Locate the cell with the specified text and output its (X, Y) center coordinate. 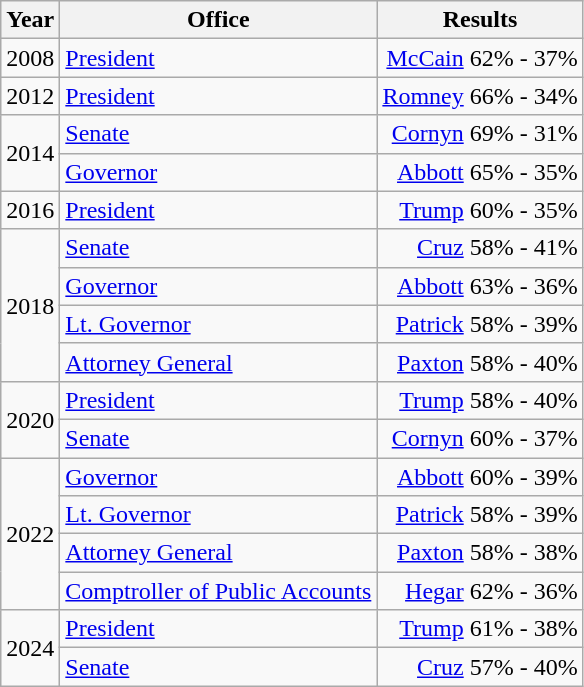
2008 (30, 58)
Abbott 63% - 36% (480, 286)
2016 (30, 210)
Cruz 57% - 40% (480, 667)
Cruz 58% - 41% (480, 248)
Romney 66% - 34% (480, 96)
Trump 60% - 35% (480, 210)
2022 (30, 534)
2024 (30, 648)
Results (480, 20)
Abbott 60% - 39% (480, 477)
Trump 58% - 40% (480, 400)
2020 (30, 419)
Office (218, 20)
Abbott 65% - 35% (480, 172)
2014 (30, 153)
Year (30, 20)
Trump 61% - 38% (480, 629)
Paxton 58% - 40% (480, 362)
Hegar 62% - 36% (480, 591)
2012 (30, 96)
Paxton 58% - 38% (480, 553)
Cornyn 69% - 31% (480, 134)
2018 (30, 305)
Cornyn 60% - 37% (480, 438)
McCain 62% - 37% (480, 58)
Comptroller of Public Accounts (218, 591)
